Capture the cell that displays the provided text and extract its (x, y) central coordinate. 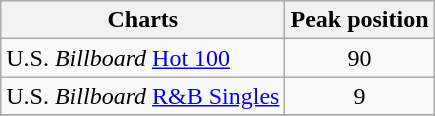
9 (360, 96)
U.S. Billboard Hot 100 (143, 58)
Charts (143, 20)
Peak position (360, 20)
U.S. Billboard R&B Singles (143, 96)
90 (360, 58)
